Extract the [x, y] coordinate from the center of the cell holding the provided text.  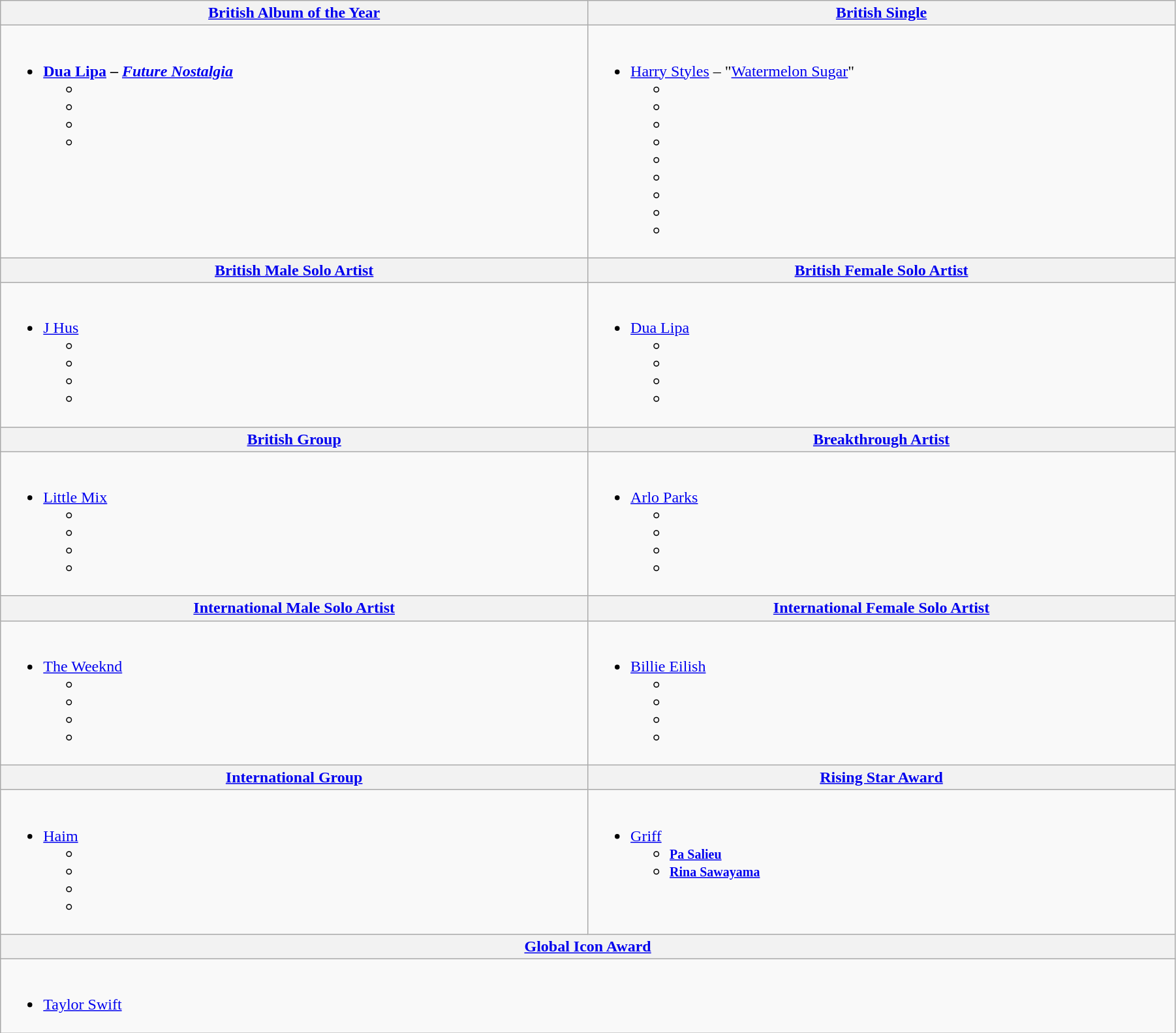
J Hus [294, 355]
British Single [882, 13]
Dua Lipa [882, 355]
Breakthrough Artist [882, 439]
British Female Solo Artist [882, 270]
Rising Star Award [882, 777]
GriffPa SalieuRina Sawayama [882, 861]
The Weeknd [294, 693]
Taylor Swift [588, 996]
British Group [294, 439]
Haim [294, 861]
Global Icon Award [588, 946]
Billie Eilish [882, 693]
International Male Solo Artist [294, 608]
Arlo Parks [882, 523]
British Album of the Year [294, 13]
British Male Solo Artist [294, 270]
Dua Lipa – Future Nostalgia [294, 142]
Harry Styles – "Watermelon Sugar" [882, 142]
International Group [294, 777]
Little Mix [294, 523]
International Female Solo Artist [882, 608]
